Capture the cell that displays the provided text and extract its (X, Y) central coordinate. 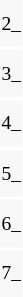
3_ (11, 74)
7_ (11, 274)
4_ (11, 124)
5_ (11, 174)
2_ (11, 24)
6_ (11, 224)
